Determine the (X, Y) coordinate at the center of the cell enclosing the given text.  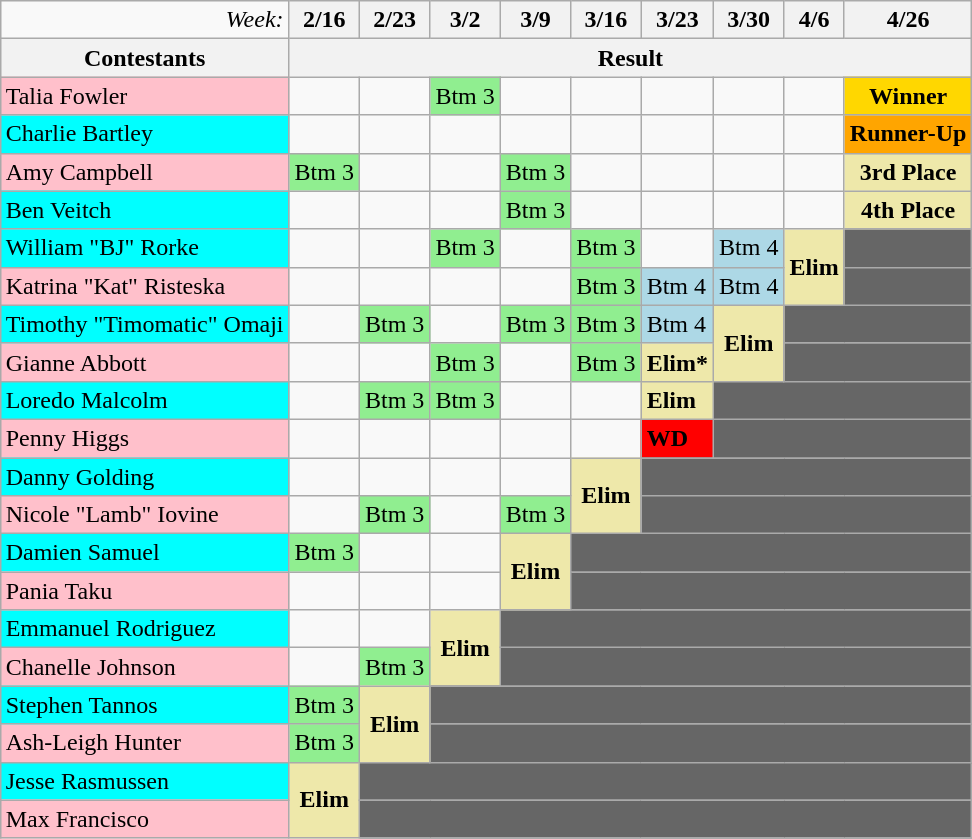
Penny Higgs (144, 438)
WD (677, 438)
Elim* (677, 362)
Winner (908, 96)
3/23 (677, 20)
2/23 (394, 20)
Timothy "Timomatic" Omaji (144, 324)
Emmanuel Rodriguez (144, 629)
Loredo Malcolm (144, 400)
3/30 (749, 20)
Chanelle Johnson (144, 667)
Result (630, 58)
Stephen Tannos (144, 705)
Danny Golding (144, 477)
Talia Fowler (144, 96)
2/16 (324, 20)
4/26 (908, 20)
4/6 (814, 20)
Contestants (144, 58)
Gianne Abbott (144, 362)
Amy Campbell (144, 172)
Runner-Up (908, 134)
4th Place (908, 210)
Katrina "Kat" Risteska (144, 286)
Charlie Bartley (144, 134)
Damien Samuel (144, 553)
Ben Veitch (144, 210)
Ash-Leigh Hunter (144, 743)
Pania Taku (144, 591)
Jesse Rasmussen (144, 781)
Week: (144, 20)
3/16 (606, 20)
Nicole "Lamb" Iovine (144, 515)
Max Francisco (144, 819)
3rd Place (908, 172)
3/9 (535, 20)
William "BJ" Rorke (144, 248)
3/2 (465, 20)
